Find where the given text appears and provide that cell's center as [x, y] coordinate. 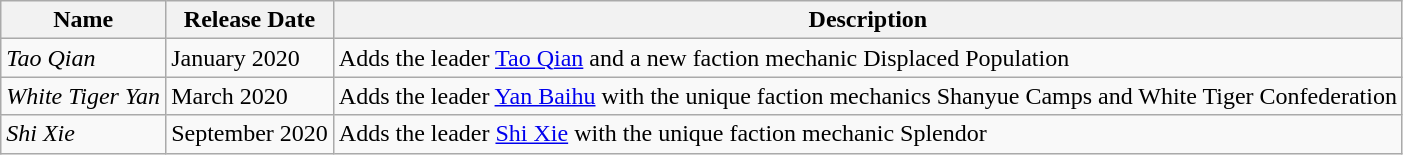
Adds the leader Shi Xie with the unique faction mechanic Splendor [868, 134]
White Tiger Yan [84, 96]
Tao Qian [84, 58]
Adds the leader Tao Qian and a new faction mechanic Displaced Population [868, 58]
January 2020 [250, 58]
Name [84, 20]
Adds the leader Yan Baihu with the unique faction mechanics Shanyue Camps and White Tiger Confederation [868, 96]
Release Date [250, 20]
Shi Xie [84, 134]
Description [868, 20]
March 2020 [250, 96]
September 2020 [250, 134]
